Search for the cell housing the specified text and yield its (X, Y) center coordinate. 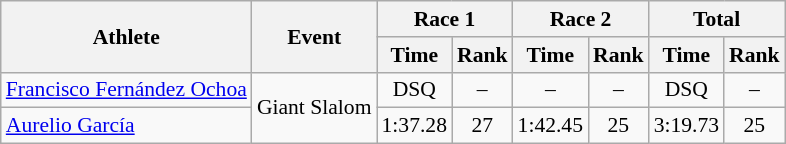
1:37.28 (414, 126)
Francisco Fernández Ochoa (126, 90)
Total (717, 19)
3:19.73 (686, 126)
Race 1 (444, 19)
Giant Slalom (314, 108)
Race 2 (581, 19)
Event (314, 36)
Athlete (126, 36)
1:42.45 (550, 126)
27 (482, 126)
Aurelio García (126, 126)
